Output the (x, y) coordinate of the center of the cell containing the given text.  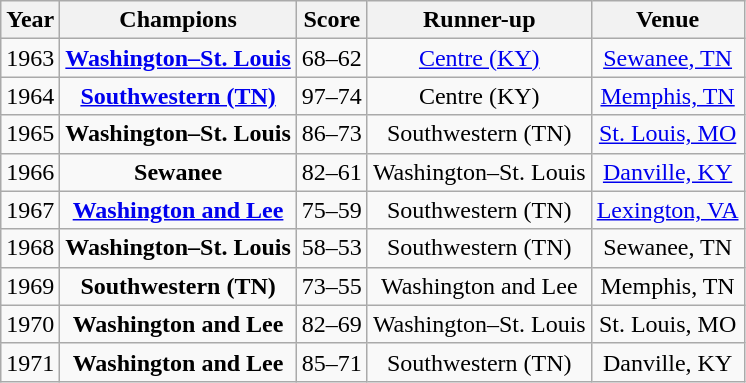
85–71 (332, 362)
1971 (30, 362)
Score (332, 20)
1967 (30, 210)
Lexington, VA (668, 210)
1969 (30, 286)
Champions (178, 20)
97–74 (332, 96)
1968 (30, 248)
1965 (30, 134)
1963 (30, 58)
Runner-up (479, 20)
68–62 (332, 58)
82–61 (332, 172)
1966 (30, 172)
1964 (30, 96)
Venue (668, 20)
1970 (30, 324)
86–73 (332, 134)
75–59 (332, 210)
58–53 (332, 248)
82–69 (332, 324)
Sewanee (178, 172)
73–55 (332, 286)
Year (30, 20)
